Pinpoint the cell where the given text exists, returning its (X, Y) midpoint coordinate. 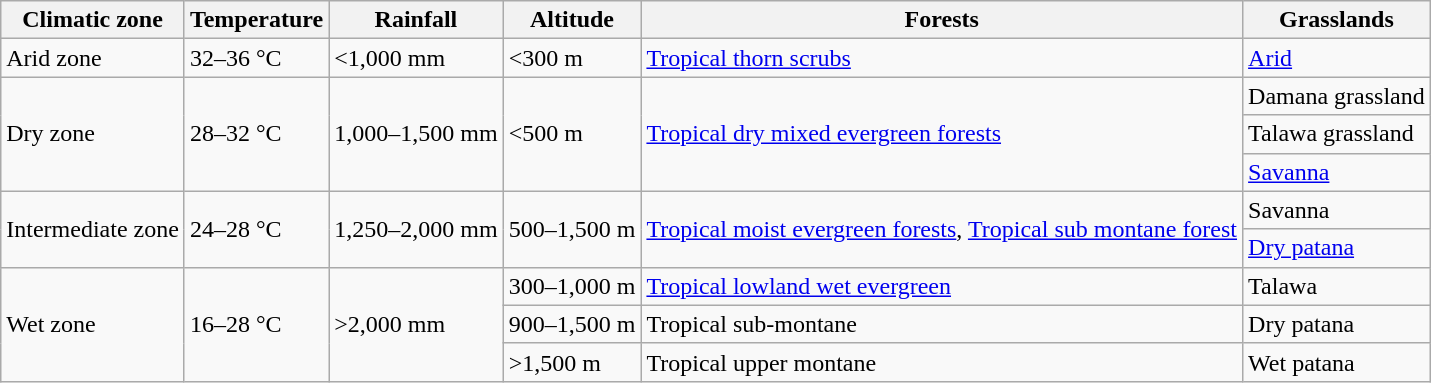
900–1,500 m (572, 324)
Tropical dry mixed evergreen forests (942, 134)
Arid (1337, 58)
Tropical moist evergreen forests, Tropical sub montane forest (942, 229)
Talawa grassland (1337, 134)
Tropical thorn scrubs (942, 58)
<300 m (572, 58)
Wet patana (1337, 362)
300–1,000 m (572, 286)
<500 m (572, 134)
32–36 °C (256, 58)
24–28 °C (256, 229)
Tropical lowland wet evergreen (942, 286)
16–28 °C (256, 324)
Forests (942, 20)
28–32 °C (256, 134)
<1,000 mm (416, 58)
>2,000 mm (416, 324)
Altitude (572, 20)
500–1,500 m (572, 229)
Dry zone (93, 134)
Tropical sub-montane (942, 324)
1,250–2,000 mm (416, 229)
Temperature (256, 20)
Talawa (1337, 286)
Intermediate zone (93, 229)
Climatic zone (93, 20)
Wet zone (93, 324)
Rainfall (416, 20)
Tropical upper montane (942, 362)
Arid zone (93, 58)
1,000–1,500 mm (416, 134)
Damana grassland (1337, 96)
>1,500 m (572, 362)
Grasslands (1337, 20)
